Determine the [x, y] coordinate at the center of the cell enclosing the given text.  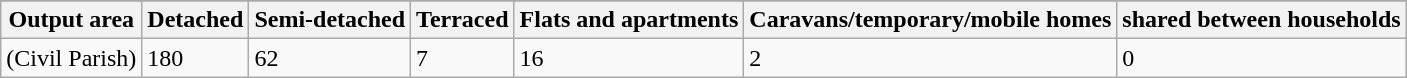
Detached [196, 20]
Caravans/temporary/mobile homes [930, 20]
62 [330, 58]
shared between households [1262, 20]
Flats and apartments [629, 20]
180 [196, 58]
2 [930, 58]
Output area [72, 20]
(Civil Parish) [72, 58]
7 [462, 58]
16 [629, 58]
Terraced [462, 20]
0 [1262, 58]
Semi-detached [330, 20]
